Return (X, Y) of the center of cell containing provided text 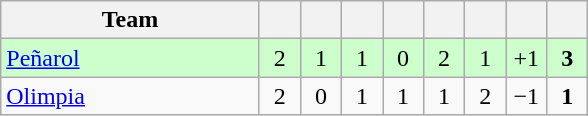
+1 (526, 58)
Team (130, 20)
Olimpia (130, 96)
Peñarol (130, 58)
3 (568, 58)
−1 (526, 96)
